Pinpoint the cell where the given text exists, returning its [x, y] midpoint coordinate. 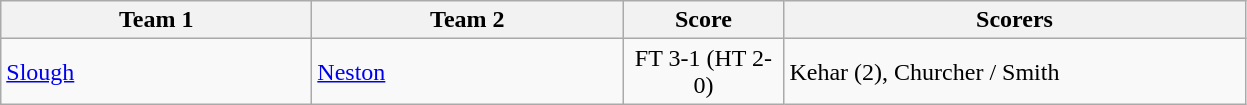
Team 2 [468, 20]
Neston [468, 72]
Kehar (2), Churcher / Smith [1014, 72]
FT 3-1 (HT 2-0) [704, 72]
Slough [156, 72]
Scorers [1014, 20]
Score [704, 20]
Team 1 [156, 20]
